Return (X, Y) of the center of cell containing provided text 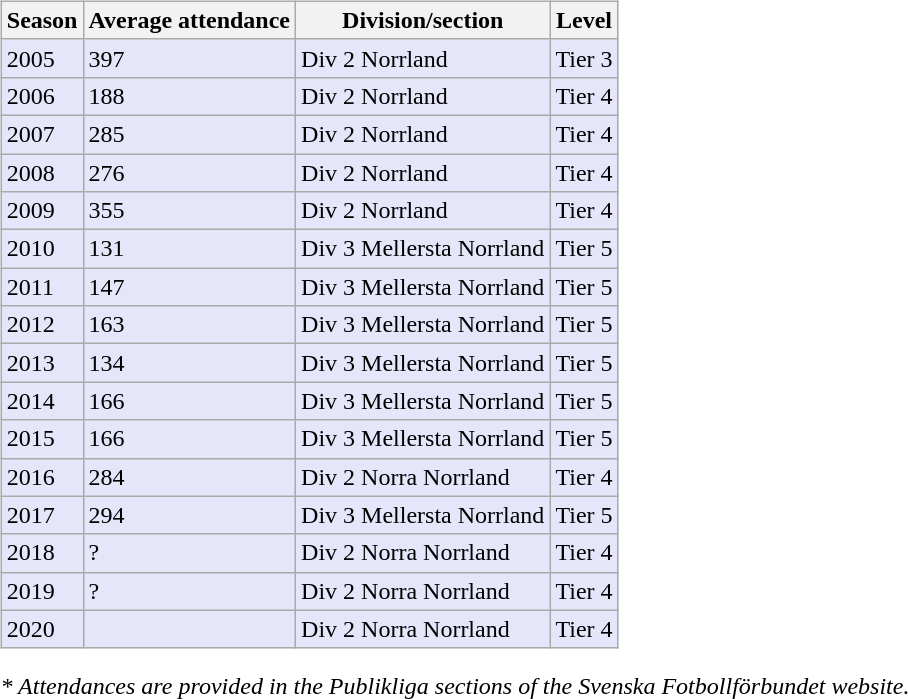
2012 (42, 325)
2005 (42, 58)
397 (190, 58)
Tier 3 (584, 58)
Division/section (423, 20)
2020 (42, 629)
131 (190, 249)
2009 (42, 211)
2010 (42, 249)
163 (190, 325)
2006 (42, 96)
Average attendance (190, 20)
285 (190, 134)
188 (190, 96)
2015 (42, 439)
147 (190, 287)
2017 (42, 515)
2008 (42, 173)
294 (190, 515)
355 (190, 211)
2013 (42, 363)
284 (190, 477)
2011 (42, 287)
276 (190, 173)
2007 (42, 134)
Level (584, 20)
2014 (42, 401)
134 (190, 363)
Season (42, 20)
2018 (42, 553)
2016 (42, 477)
2019 (42, 591)
